Return [x, y] of the center of cell containing provided text 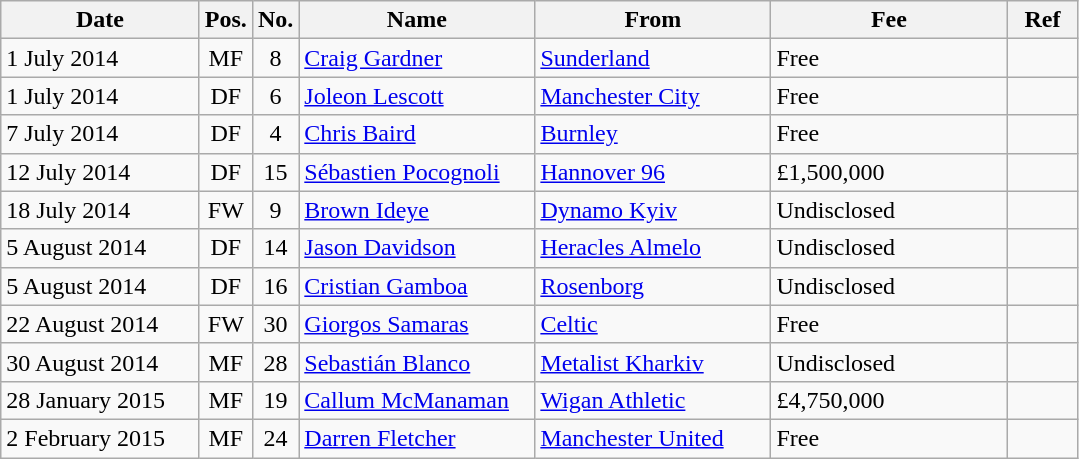
18 July 2014 [100, 210]
£1,500,000 [889, 172]
6 [275, 96]
Sunderland [653, 58]
4 [275, 134]
Manchester United [653, 438]
Wigan Athletic [653, 400]
Craig Gardner [417, 58]
Dynamo Kyiv [653, 210]
Metalist Kharkiv [653, 362]
28 [275, 362]
2 February 2015 [100, 438]
30 August 2014 [100, 362]
Rosenborg [653, 286]
15 [275, 172]
Brown Ideye [417, 210]
From [653, 20]
28 January 2015 [100, 400]
Cristian Gamboa [417, 286]
Jason Davidson [417, 248]
12 July 2014 [100, 172]
Sébastien Pocognoli [417, 172]
22 August 2014 [100, 324]
9 [275, 210]
Pos. [226, 20]
7 July 2014 [100, 134]
16 [275, 286]
Sebastián Blanco [417, 362]
Manchester City [653, 96]
Darren Fletcher [417, 438]
Date [100, 20]
Joleon Lescott [417, 96]
Name [417, 20]
No. [275, 20]
Celtic [653, 324]
14 [275, 248]
Ref [1042, 20]
30 [275, 324]
Fee [889, 20]
Hannover 96 [653, 172]
8 [275, 58]
£4,750,000 [889, 400]
Chris Baird [417, 134]
24 [275, 438]
Heracles Almelo [653, 248]
19 [275, 400]
Callum McManaman [417, 400]
Giorgos Samaras [417, 324]
Burnley [653, 134]
